Return [X, Y] of the center of cell containing provided text 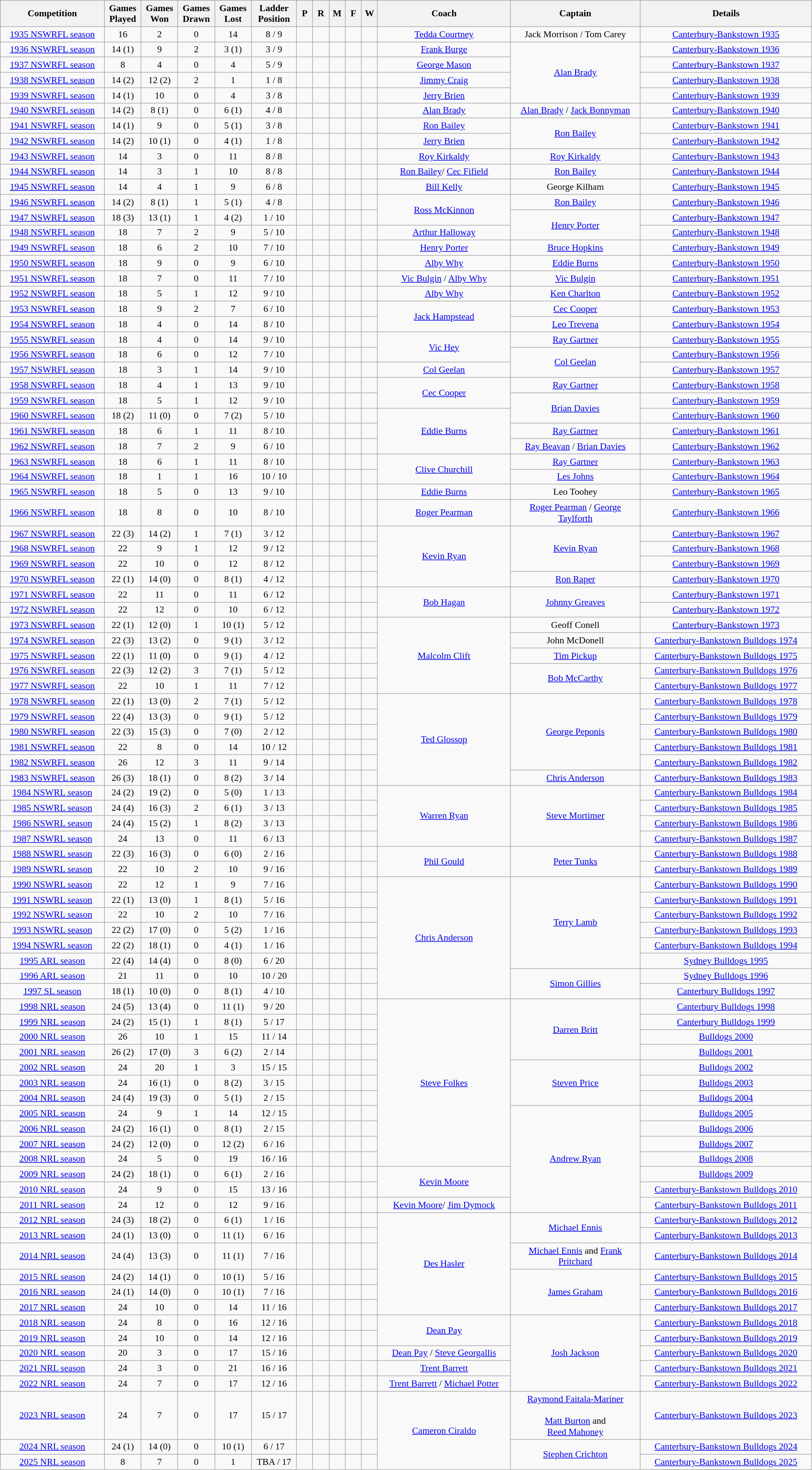
1973 NSWRFL season [52, 625]
5 / 9 [274, 65]
1997 SL season [52, 992]
Canterbury-Bankstown 1969 [726, 564]
1958 NSWRFL season [52, 385]
Trent Barrett [444, 1368]
W [370, 14]
1936 NSWRFL season [52, 50]
2023 NRL season [52, 1415]
14 (4) [159, 961]
1975 NSWRFL season [52, 656]
Ron Bailey/ Cec Fifield [444, 172]
Ted Glossop [444, 740]
Canterbury-Bankstown Bulldogs 2012 [726, 1220]
Canterbury-Bankstown Bulldogs 1987 [726, 839]
13 (4) [159, 1007]
Canterbury-Bankstown Bulldogs 2018 [726, 1323]
1977 NSWRFL season [52, 686]
Dean Pay / Steve Georgallis [444, 1353]
Canterbury-Bankstown Bulldogs 1986 [726, 824]
Andrew Ryan [576, 1159]
2019 NRL season [52, 1338]
1968 NSWRFL season [52, 549]
2018 NRL season [52, 1323]
1970 NSWRFL season [52, 580]
Bob Hagan [444, 602]
Canterbury-Bankstown Bulldogs 2021 [726, 1368]
Coach [444, 14]
Competition [52, 14]
Geoff Conell [576, 625]
1982 NSWRFL season [52, 762]
Canterbury-Bankstown Bulldogs 2022 [726, 1384]
Canterbury-Bankstown Bulldogs 1979 [726, 717]
George Mason [444, 65]
1960 NSWRFL season [52, 416]
2009 NRL season [52, 1174]
Canterbury-Bankstown 1959 [726, 400]
Peter Tunks [576, 862]
Sydney Bulldogs 1995 [726, 961]
Canterbury-Bankstown 1950 [726, 263]
Details [726, 14]
13 (1) [159, 218]
Brian Davies [576, 408]
Canterbury-Bankstown Bulldogs 1993 [726, 930]
GamesDrawn [196, 14]
Canterbury-Bankstown 1949 [726, 248]
Darren Britt [576, 1029]
1951 NSWRFL season [52, 278]
1941 NSWRFL season [52, 126]
1948 NSWRFL season [52, 233]
26 (2) [123, 1052]
Bruce Hopkins [576, 248]
Canterbury-Bankstown Bulldogs 1978 [726, 702]
Canterbury-Bankstown Bulldogs 2015 [726, 1277]
1966 NSWRFL season [52, 513]
Canterbury-Bankstown Bulldogs 1991 [726, 900]
1988 NSWRL season [52, 854]
Bulldogs 2006 [726, 1129]
15 / 17 [274, 1415]
1 / 13 [274, 793]
Roger Pearman / George Taylforth [576, 513]
Canterbury-Bankstown 1938 [726, 80]
GamesWon [159, 14]
Sydney Bulldogs 1996 [726, 976]
Tim Pickup [576, 656]
Canterbury-Bankstown 1953 [726, 309]
Canterbury-Bankstown 1966 [726, 513]
Canterbury-Bankstown 1956 [726, 355]
2016 NRL season [52, 1292]
Canterbury-Bankstown Bulldogs 2020 [726, 1353]
Johnny Greaves [576, 602]
2 / 14 [274, 1052]
Terry Lamb [576, 923]
1978 NSWRFL season [52, 702]
1937 NSWRFL season [52, 65]
1992 NSWRL season [52, 915]
Ross McKinnon [444, 210]
Canterbury-Bankstown 1971 [726, 595]
Canterbury-Bankstown Bulldogs 1992 [726, 915]
6 / 8 [274, 187]
2013 NRL season [52, 1236]
Canterbury-Bankstown 1955 [726, 340]
2020 NRL season [52, 1353]
Clive Churchill [444, 469]
1974 NSWRFL season [52, 640]
1984 NSWRL season [52, 793]
Bulldogs 2005 [726, 1114]
1990 NSWRL season [52, 884]
1962 NSWRFL season [52, 446]
1935 NSWRFL season [52, 34]
2006 NRL season [52, 1129]
2025 NRL season [52, 1462]
1963 NSWRFL season [52, 462]
1996 ARL season [52, 976]
Vic Hey [444, 347]
6 (2) [233, 1052]
Bulldogs 2008 [726, 1159]
GamesPlayed [123, 14]
1959 NSWRFL season [52, 400]
11 / 14 [274, 1037]
Ray Beavan / Brian Davies [576, 446]
LadderPosition [274, 14]
2005 NRL season [52, 1114]
Canterbury-Bankstown 1937 [726, 65]
1945 NSWRFL season [52, 187]
2004 NRL season [52, 1098]
Canterbury-Bankstown Bulldogs 2019 [726, 1338]
Canterbury-Bankstown 1965 [726, 492]
Bulldogs 2001 [726, 1052]
Canterbury-Bankstown Bulldogs 1983 [726, 778]
Malcolm Clift [444, 656]
Leo Toohey [576, 492]
F [353, 14]
Bulldogs 2002 [726, 1068]
1985 NSWRL season [52, 808]
1994 NSWRL season [52, 946]
1952 NSWRFL season [52, 294]
1947 NSWRFL season [52, 218]
Kevin Moore/ Jim Dymock [444, 1205]
13 / 16 [274, 1190]
Trent Barrett / Michael Potter [444, 1384]
Canterbury-Bankstown 1962 [726, 446]
4 (2) [233, 218]
Canterbury-Bankstown Bulldogs 1976 [726, 671]
R [321, 14]
1939 NSWRFL season [52, 96]
2008 NRL season [52, 1159]
Canterbury-Bankstown 1942 [726, 141]
John McDonell [576, 640]
Canterbury-Bankstown 1939 [726, 96]
Phil Gould [444, 862]
15 (1) [159, 1022]
Canterbury-Bankstown 1936 [726, 50]
6 / 17 [274, 1447]
1964 NSWRFL season [52, 477]
2003 NRL season [52, 1083]
Canterbury-Bankstown Bulldogs 2011 [726, 1205]
26 (3) [123, 778]
8 / 9 [274, 34]
Steve Folkes [444, 1083]
Canterbury Bulldogs 1998 [726, 1007]
3 / 9 [274, 50]
18 (3) [123, 218]
Canterbury-Bankstown 1963 [726, 462]
Canterbury-Bankstown Bulldogs 1982 [726, 762]
10 / 20 [274, 976]
P [304, 14]
2000 NRL season [52, 1037]
5 (2) [233, 930]
Canterbury-Bankstown Bulldogs 1980 [726, 732]
1999 NRL season [52, 1022]
Canterbury-Bankstown 1961 [726, 431]
Bulldogs 2000 [726, 1037]
2010 NRL season [52, 1190]
4 / 10 [274, 992]
Canterbury-Bankstown Bulldogs 1988 [726, 854]
Canterbury-Bankstown Bulldogs 2016 [726, 1292]
Dean Pay [444, 1330]
1981 NSWRFL season [52, 747]
2015 NRL season [52, 1277]
5 (0) [233, 793]
Canterbury-Bankstown Bulldogs 1990 [726, 884]
M [337, 14]
Canterbury-Bankstown 1948 [726, 233]
Warren Ryan [444, 816]
1991 NSWRL season [52, 900]
2007 NRL season [52, 1144]
Canterbury-Bankstown Bulldogs 1974 [726, 640]
Ron Raper [576, 580]
8 / 12 [274, 564]
5 / 17 [274, 1022]
1993 NSWRL season [52, 930]
Jimmy Craig [444, 80]
1986 NSWRL season [52, 824]
1942 NSWRFL season [52, 141]
1989 NSWRL season [52, 869]
Raymond Faitala-Mariner Matt Burton and Reed Mahoney [576, 1415]
15 / 15 [274, 1068]
Canterbury-Bankstown Bulldogs 1989 [726, 869]
2017 NRL season [52, 1308]
9 / 12 [274, 549]
6 / 20 [274, 961]
Des Hasler [444, 1264]
Bulldogs 2003 [726, 1083]
19 (2) [159, 793]
6 / 13 [274, 839]
Canterbury-Bankstown Bulldogs 2023 [726, 1415]
9 / 14 [274, 762]
2002 NRL season [52, 1068]
Simon Gillies [576, 983]
19 [233, 1159]
Michael Ennis and Frank Pritchard [576, 1256]
15 / 16 [274, 1353]
Canterbury Bulldogs 1997 [726, 992]
1 / 10 [274, 218]
1965 NSWRFL season [52, 492]
2012 NRL season [52, 1220]
Canterbury-Bankstown 1973 [726, 625]
Canterbury-Bankstown Bulldogs 1985 [726, 808]
Canterbury-Bankstown Bulldogs 2013 [726, 1236]
Canterbury-Bankstown 1952 [726, 294]
Canterbury Bulldogs 1999 [726, 1022]
11 / 16 [274, 1308]
George Kilham [576, 187]
1979 NSWRFL season [52, 717]
Frank Burge [444, 50]
24 (3) [123, 1220]
Bulldogs 2009 [726, 1174]
2014 NRL season [52, 1256]
15 (2) [159, 824]
1971 NSWRFL season [52, 595]
Ken Charlton [576, 294]
19 (3) [159, 1098]
1943 NSWRFL season [52, 156]
1940 NSWRFL season [52, 111]
Bulldogs 2004 [726, 1098]
1980 NSWRFL season [52, 732]
Alan Brady / Jack Bonnyman [576, 111]
1961 NSWRFL season [52, 431]
3 / 14 [274, 778]
24 (5) [123, 1007]
Canterbury-Bankstown 1957 [726, 370]
1972 NSWRFL season [52, 610]
Canterbury-Bankstown Bulldogs 2025 [726, 1462]
1946 NSWRFL season [52, 202]
Canterbury-Bankstown 1968 [726, 549]
Vic Bulgin [576, 278]
2022 NRL season [52, 1384]
Canterbury-Bankstown Bulldogs 2014 [726, 1256]
2 / 12 [274, 732]
Bulldogs 2007 [726, 1144]
Canterbury-Bankstown Bulldogs 1994 [726, 946]
Michael Ennis [576, 1228]
Canterbury-Bankstown 1958 [726, 385]
Les Johns [576, 477]
Canterbury-Bankstown 1970 [726, 580]
15 (3) [159, 732]
1998 NRL season [52, 1007]
Steven Price [576, 1083]
2021 NRL season [52, 1368]
1949 NSWRFL season [52, 248]
13 (2) [159, 640]
Captain [576, 14]
Canterbury-Bankstown 1954 [726, 324]
3 (1) [233, 50]
Canterbury-Bankstown Bulldogs 1984 [726, 793]
Josh Jackson [576, 1353]
1995 ARL season [52, 961]
Canterbury-Bankstown Bulldogs 2017 [726, 1308]
Canterbury-Bankstown 1960 [726, 416]
Vic Bulgin / Alby Why [444, 278]
George Peponis [576, 732]
3 / 15 [274, 1083]
2011 NRL season [52, 1205]
1950 NSWRFL season [52, 263]
6 (0) [233, 854]
Arthur Halloway [444, 233]
Canterbury-Bankstown 1945 [726, 187]
8 (0) [233, 961]
1955 NSWRFL season [52, 340]
Bill Kelly [444, 187]
Canterbury-Bankstown 1940 [726, 111]
TBA / 17 [274, 1462]
1956 NSWRFL season [52, 355]
1967 NSWRFL season [52, 534]
Stephen Crichton [576, 1455]
Leo Trevena [576, 324]
Canterbury-Bankstown 1946 [726, 202]
1976 NSWRFL season [52, 671]
Canterbury-Bankstown Bulldogs 1981 [726, 747]
Kevin Moore [444, 1182]
7 (2) [233, 416]
1953 NSWRFL season [52, 309]
Bob McCarthy [576, 678]
Canterbury-Bankstown 1935 [726, 34]
Roger Pearman [444, 513]
Jack Hampstead [444, 317]
1957 NSWRFL season [52, 370]
10 (0) [159, 992]
Canterbury-Bankstown 1943 [726, 156]
Canterbury-Bankstown 1964 [726, 477]
Cameron Ciraldo [444, 1431]
10 / 12 [274, 747]
7 (0) [233, 732]
Canterbury-Bankstown 1944 [726, 172]
Canterbury-Bankstown Bulldogs 2010 [726, 1190]
James Graham [576, 1292]
1987 NSWRL season [52, 839]
Tedda Courtney [444, 34]
Canterbury-Bankstown 1951 [726, 278]
1954 NSWRFL season [52, 324]
Jack Morrison / Tom Carey [576, 34]
GamesLost [233, 14]
2024 NRL season [52, 1447]
1983 NSWRFL season [52, 778]
9 / 20 [274, 1007]
Canterbury-Bankstown 1941 [726, 126]
Canterbury-Bankstown Bulldogs 1975 [726, 656]
Steve Mortimer [576, 816]
12 / 15 [274, 1114]
Canterbury-Bankstown Bulldogs 2024 [726, 1447]
7 / 12 [274, 686]
Canterbury-Bankstown 1947 [726, 218]
Canterbury-Bankstown 1967 [726, 534]
1938 NSWRFL season [52, 80]
1944 NSWRFL season [52, 172]
1969 NSWRFL season [52, 564]
2001 NRL season [52, 1052]
10 / 10 [274, 477]
Canterbury-Bankstown Bulldogs 1977 [726, 686]
Canterbury-Bankstown 1972 [726, 610]
